Search for the cell housing the specified text and yield its [X, Y] center coordinate. 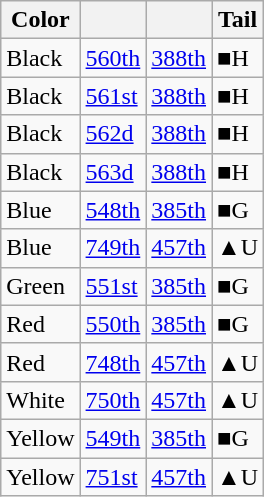
562d [113, 134]
550th [113, 324]
560th [113, 58]
White [40, 400]
Green [40, 286]
751st [113, 477]
750th [113, 400]
551st [113, 286]
549th [113, 438]
563d [113, 172]
749th [113, 248]
Color [40, 20]
561st [113, 96]
Tail [238, 20]
748th [113, 362]
548th [113, 210]
